Determine the [X, Y] coordinate at the center of the cell enclosing the given text.  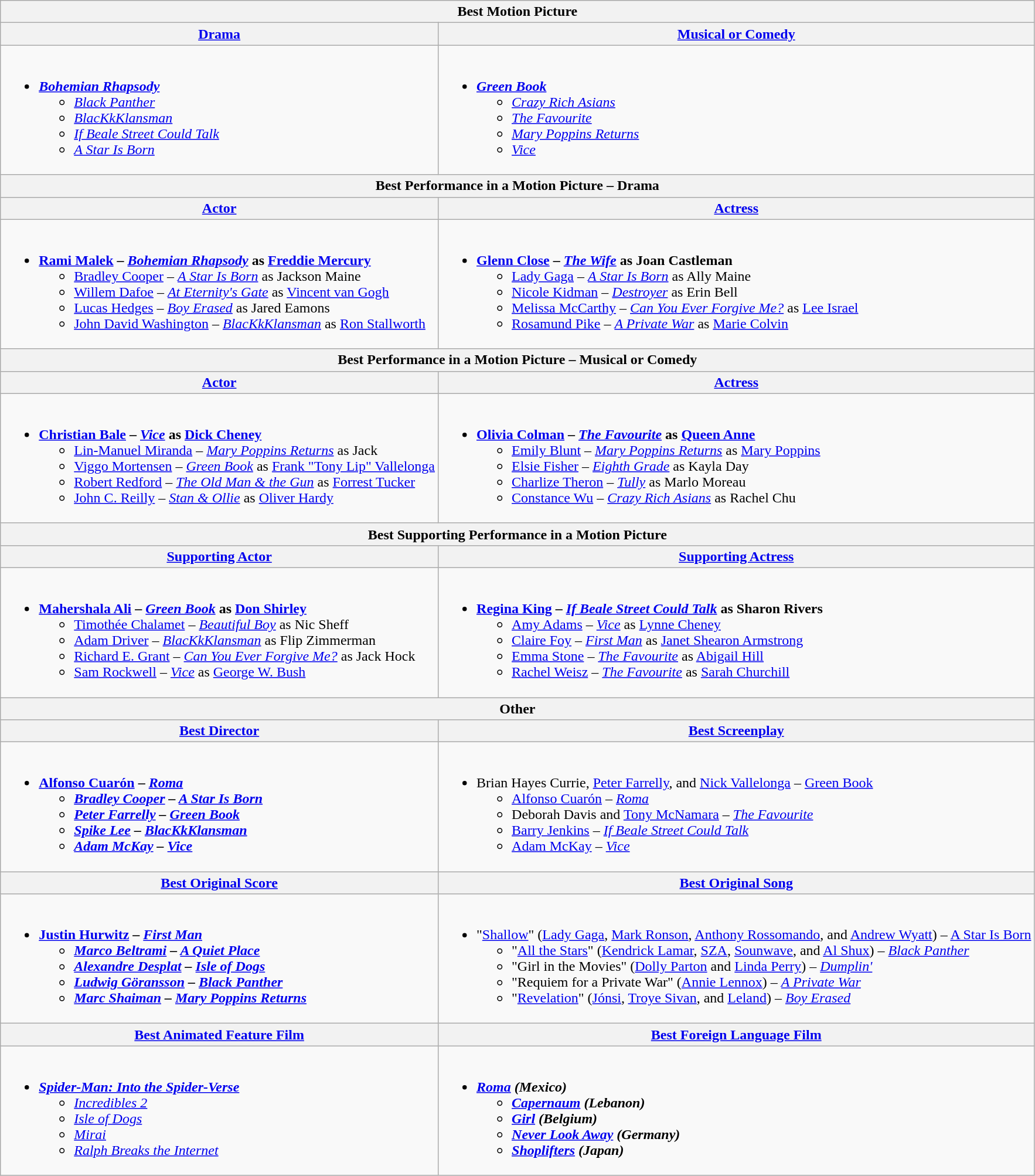
Supporting Actor [219, 556]
Spider-Man: Into the Spider-VerseIncredibles 2Isle of DogsMiraiRalph Breaks the Internet [219, 1110]
Green BookCrazy Rich AsiansThe FavouriteMary Poppins ReturnsVice [736, 110]
Best Animated Feature Film [219, 1035]
Bohemian RhapsodyBlack PantherBlacKkKlansmanIf Beale Street Could TalkA Star Is Born [219, 110]
Best Original Song [736, 883]
Best Performance in a Motion Picture – Drama [517, 186]
Musical or Comedy [736, 34]
Other [517, 709]
Roma (Mexico)Capernaum (Lebanon)Girl (Belgium)Never Look Away (Germany)Shoplifters (Japan) [736, 1110]
Best Supporting Performance in a Motion Picture [517, 534]
Alfonso Cuarón – RomaBradley Cooper – A Star Is BornPeter Farrelly – Green BookSpike Lee – BlacKkKlansmanAdam McKay – Vice [219, 807]
Best Foreign Language Film [736, 1035]
Best Screenplay [736, 731]
Best Performance in a Motion Picture – Musical or Comedy [517, 360]
Drama [219, 34]
Best Director [219, 731]
Best Original Score [219, 883]
Supporting Actress [736, 556]
Best Motion Picture [517, 12]
